Find where the given text appears and provide that cell's center as (X, Y) coordinate. 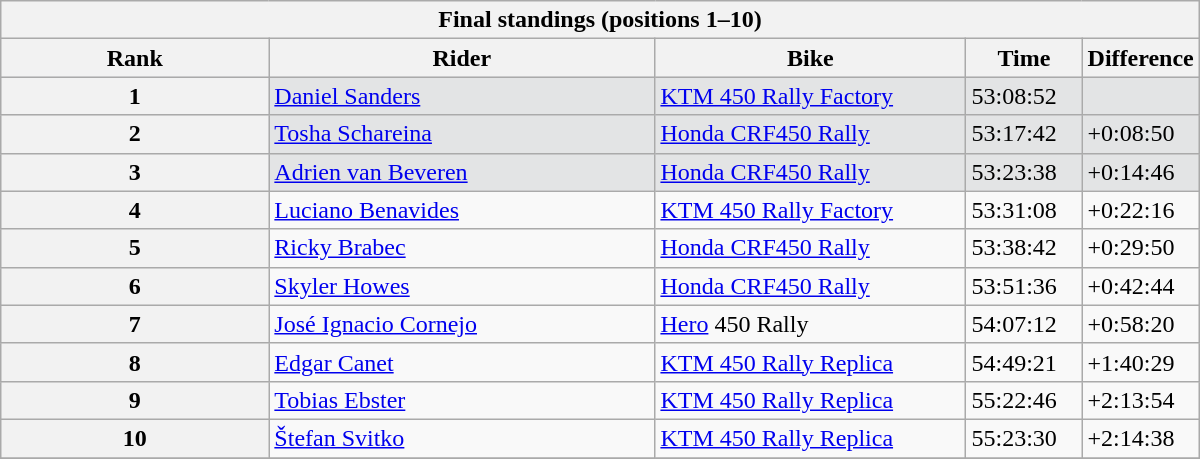
Tosha Schareina (462, 134)
+2:13:54 (1140, 400)
Final standings (positions 1–10) (600, 20)
Adrien van Beveren (462, 172)
Difference (1140, 58)
Rider (462, 58)
Edgar Canet (462, 362)
2 (135, 134)
+0:29:50 (1140, 248)
+2:14:38 (1140, 438)
55:23:30 (1024, 438)
Bike (810, 58)
+0:14:46 (1140, 172)
55:22:46 (1024, 400)
Ricky Brabec (462, 248)
Skyler Howes (462, 286)
4 (135, 210)
5 (135, 248)
53:51:36 (1024, 286)
Rank (135, 58)
53:38:42 (1024, 248)
10 (135, 438)
José Ignacio Cornejo (462, 324)
53:17:42 (1024, 134)
+0:22:16 (1140, 210)
Luciano Benavides (462, 210)
9 (135, 400)
54:07:12 (1024, 324)
7 (135, 324)
53:23:38 (1024, 172)
3 (135, 172)
53:08:52 (1024, 96)
Hero 450 Rally (810, 324)
+0:42:44 (1140, 286)
53:31:08 (1024, 210)
+0:58:20 (1140, 324)
+0:08:50 (1140, 134)
6 (135, 286)
Time (1024, 58)
54:49:21 (1024, 362)
1 (135, 96)
8 (135, 362)
+1:40:29 (1140, 362)
Štefan Svitko (462, 438)
Tobias Ebster (462, 400)
Daniel Sanders (462, 96)
